From the cell containing the given text, extract its center point as (X, Y) coordinate. 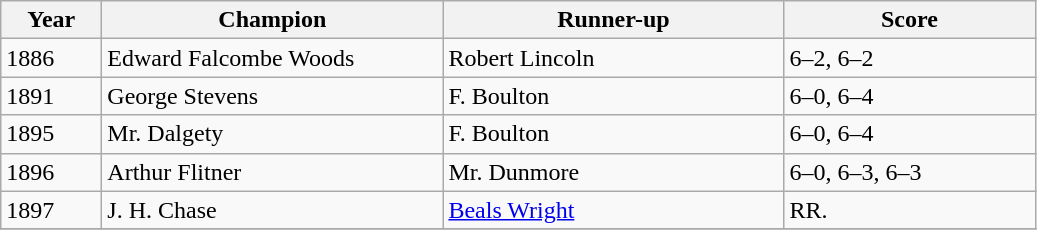
1897 (52, 210)
6–0, 6–3, 6–3 (910, 172)
RR. (910, 210)
1891 (52, 96)
Runner-up (614, 20)
Arthur Flitner (272, 172)
Champion (272, 20)
1896 (52, 172)
Score (910, 20)
Year (52, 20)
Mr. Dalgety (272, 134)
Beals Wright (614, 210)
1886 (52, 58)
Robert Lincoln (614, 58)
George Stevens (272, 96)
Mr. Dunmore (614, 172)
6–2, 6–2 (910, 58)
J. H. Chase (272, 210)
Edward Falcombe Woods (272, 58)
1895 (52, 134)
